Provide the [X, Y] coordinate of the cell's center where the given text is located.  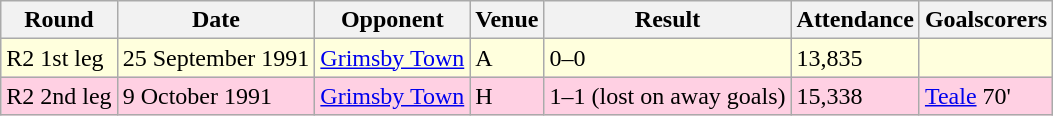
25 September 1991 [216, 58]
9 October 1991 [216, 96]
1–1 (lost on away goals) [668, 96]
Attendance [855, 20]
0–0 [668, 58]
Date [216, 20]
Goalscorers [986, 20]
R2 2nd leg [59, 96]
15,338 [855, 96]
Round [59, 20]
Opponent [392, 20]
A [507, 58]
Teale 70' [986, 96]
13,835 [855, 58]
R2 1st leg [59, 58]
H [507, 96]
Result [668, 20]
Venue [507, 20]
